Extract the [x, y] coordinate from the center of the cell holding the provided text.  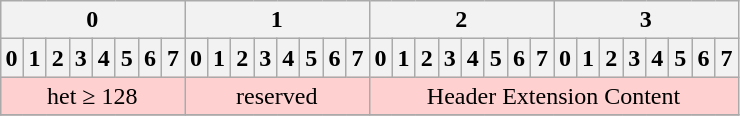
Header Extension Content [554, 96]
het ≥ 128 [92, 96]
reserved [276, 96]
